Identify which cell holds the provided text, then report its [X, Y] central coordinate. 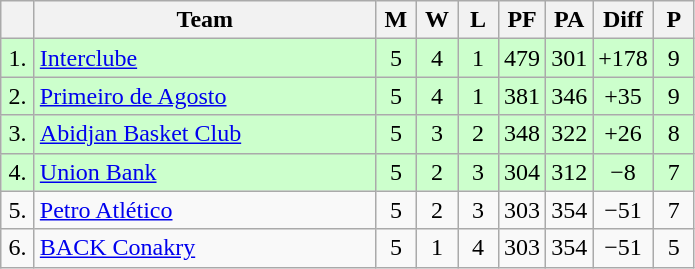
312 [570, 172]
Primeiro de Agosto [204, 96]
5. [18, 210]
Team [204, 20]
348 [522, 134]
L [478, 20]
+26 [624, 134]
W [436, 20]
P [674, 20]
Diff [624, 20]
M [396, 20]
Interclube [204, 58]
6. [18, 248]
+178 [624, 58]
479 [522, 58]
301 [570, 58]
8 [674, 134]
1. [18, 58]
BACK Conakry [204, 248]
PA [570, 20]
346 [570, 96]
304 [522, 172]
PF [522, 20]
+35 [624, 96]
Union Bank [204, 172]
381 [522, 96]
Abidjan Basket Club [204, 134]
322 [570, 134]
4. [18, 172]
3. [18, 134]
−8 [624, 172]
Petro Atlético [204, 210]
2. [18, 96]
